Extract the (X, Y) coordinate from the center of the cell holding the provided text.  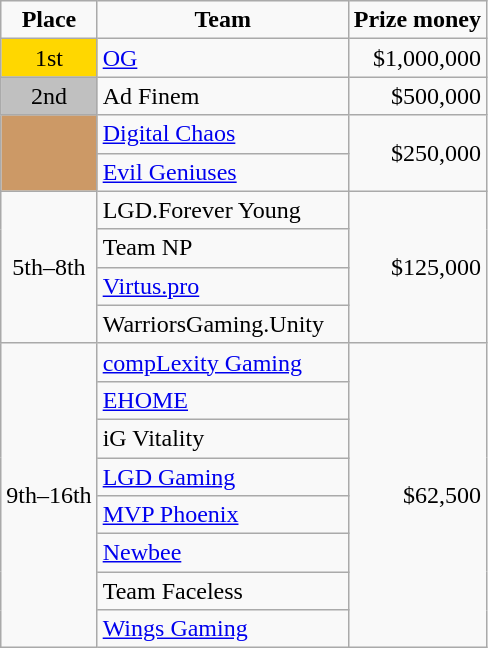
Place (49, 20)
$1,000,000 (417, 58)
1st (49, 58)
MVP Phoenix (222, 515)
$62,500 (417, 495)
Team NP (222, 248)
Team (222, 20)
$250,000 (417, 153)
OG (222, 58)
WarriorsGaming.Unity (222, 324)
LGD Gaming (222, 477)
iG Vitality (222, 438)
Virtus.pro (222, 286)
5th–8th (49, 267)
LGD.Forever Young (222, 210)
Newbee (222, 553)
Digital Chaos (222, 134)
Wings Gaming (222, 629)
compLexity Gaming (222, 362)
$500,000 (417, 96)
2nd (49, 96)
9th–16th (49, 495)
Team Faceless (222, 591)
EHOME (222, 400)
Prize money (417, 20)
Evil Geniuses (222, 172)
Ad Finem (222, 96)
$125,000 (417, 267)
